Search for the cell housing the specified text and yield its [X, Y] center coordinate. 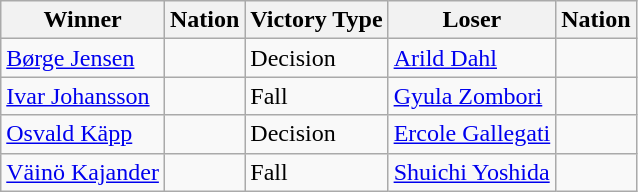
Shuichi Yoshida [472, 172]
Arild Dahl [472, 58]
Børge Jensen [83, 58]
Ivar Johansson [83, 96]
Gyula Zombori [472, 96]
Osvald Käpp [83, 134]
Väinö Kajander [83, 172]
Victory Type [316, 20]
Winner [83, 20]
Loser [472, 20]
Ercole Gallegati [472, 134]
